Return the (X, Y) coordinate for the center point of the cell that contains the specified text.  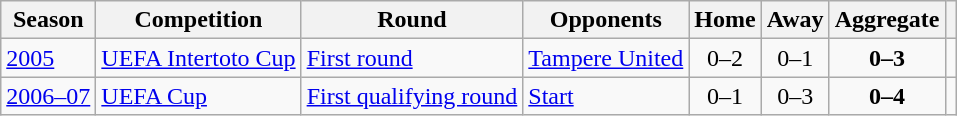
First qualifying round (412, 96)
Start (606, 96)
Season (48, 20)
Away (795, 20)
0–2 (725, 58)
2005 (48, 58)
Home (725, 20)
First round (412, 58)
0–4 (887, 96)
Tampere United (606, 58)
UEFA Cup (198, 96)
UEFA Intertoto Cup (198, 58)
2006–07 (48, 96)
Round (412, 20)
Opponents (606, 20)
Aggregate (887, 20)
Competition (198, 20)
